From the cell containing the given text, extract its center point as (x, y) coordinate. 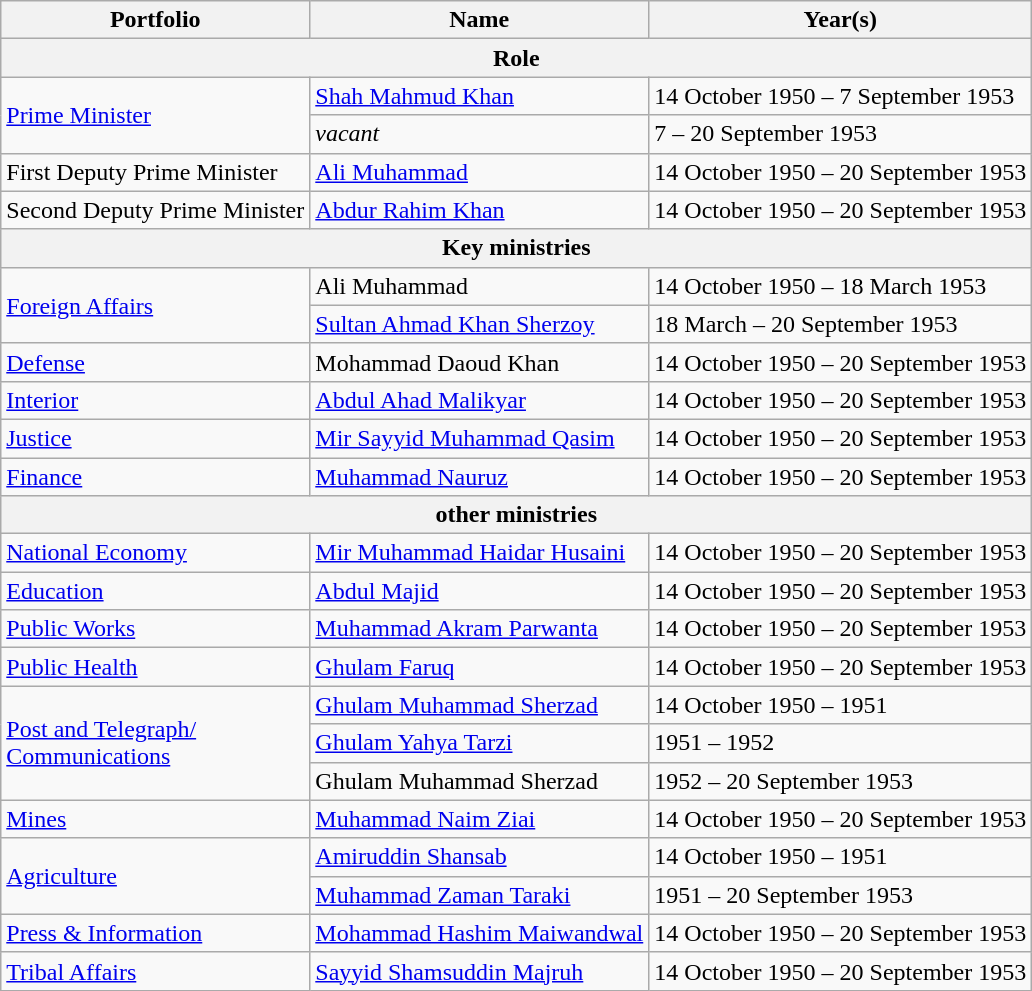
Education (156, 591)
Role (516, 58)
Press & Information (156, 933)
First Deputy Prime Minister (156, 172)
Interior (156, 400)
14 October 1950 – 7 September 1953 (840, 96)
Abdul Majid (480, 591)
Ghulam Yahya Tarzi (480, 743)
Portfolio (156, 20)
Key ministries (516, 248)
vacant (480, 134)
Mines (156, 819)
other ministries (516, 515)
Justice (156, 438)
Foreign Affairs (156, 305)
14 October 1950 – 18 March 1953 (840, 286)
Mohammad Hashim Maiwandwal (480, 933)
Prime Minister (156, 115)
Muhammad Akram Parwanta (480, 629)
National Economy (156, 553)
Sultan Ahmad Khan Sherzoy (480, 324)
1951 – 1952 (840, 743)
7 – 20 September 1953 (840, 134)
Amiruddin Shansab (480, 857)
Ghulam Faruq (480, 667)
1952 – 20 September 1953 (840, 781)
Public Health (156, 667)
Post and Telegraph/Communications (156, 743)
Sayyid Shamsuddin Majruh (480, 971)
Mir Sayyid Muhammad Qasim (480, 438)
Mir Muhammad Haidar Husaini (480, 553)
Tribal Affairs (156, 971)
1951 – 20 September 1953 (840, 895)
Muhammad Naim Ziai (480, 819)
Muhammad Zaman Taraki (480, 895)
Mohammad Daoud Khan (480, 362)
Agriculture (156, 876)
Defense (156, 362)
Year(s) (840, 20)
18 March – 20 September 1953 (840, 324)
Shah Mahmud Khan (480, 96)
Abdur Rahim Khan (480, 210)
Second Deputy Prime Minister (156, 210)
Finance (156, 477)
Muhammad Nauruz (480, 477)
Abdul Ahad Malikyar (480, 400)
Name (480, 20)
Public Works (156, 629)
